Extract the (X, Y) coordinate from the center of the cell holding the provided text.  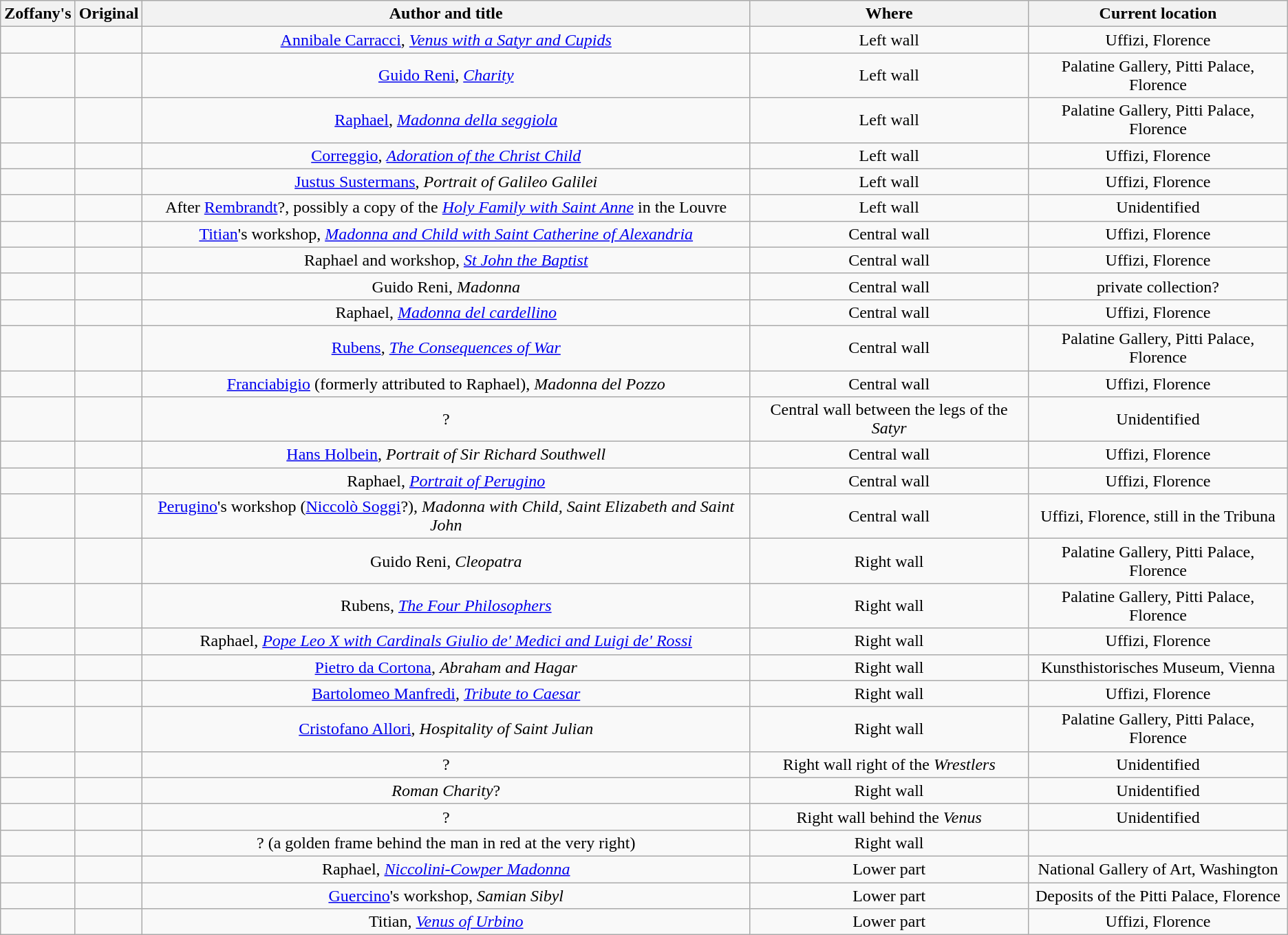
Guido Reni, Cleopatra (446, 561)
? (a golden frame behind the man in red at the very right) (446, 843)
Titian, Venus of Urbino (446, 922)
Perugino's workshop (Niccolò Soggi?), Madonna with Child, Saint Elizabeth and Saint John (446, 516)
Uffizi, Florence, still in the Tribuna (1158, 516)
Where (889, 14)
Guido Reni, Charity (446, 76)
Original (109, 14)
Right wall right of the Wrestlers (889, 764)
Annibale Carracci, Venus with a Satyr and Cupids (446, 40)
Titian's workshop, Madonna and Child with Saint Catherine of Alexandria (446, 234)
Guercino's workshop, Samian Sibyl (446, 895)
Raphael, Madonna della seggiola (446, 120)
Hans Holbein, Portrait of Sir Richard Southwell (446, 455)
After Rembrandt?, possibly a copy of the Holy Family with Saint Anne in the Louvre (446, 208)
Guido Reni, Madonna (446, 286)
Author and title (446, 14)
Roman Charity? (446, 791)
National Gallery of Art, Washington (1158, 869)
Rubens, The Consequences of War (446, 348)
Cristofano Allori, Hospitality of Saint Julian (446, 729)
Justus Sustermans, Portrait of Galileo Galilei (446, 182)
Kunsthistorisches Museum, Vienna (1158, 667)
Franciabigio (formerly attributed to Raphael), Madonna del Pozzo (446, 383)
private collection? (1158, 286)
Central wall between the legs of the Satyr (889, 420)
Pietro da Cortona, Abraham and Hagar (446, 667)
Raphael, Madonna del cardellino (446, 312)
Raphael and workshop, St John the Baptist (446, 260)
Raphael, Pope Leo X with Cardinals Giulio de' Medici and Luigi de' Rossi (446, 641)
Deposits of the Pitti Palace, Florence (1158, 895)
Correggio, Adoration of the Christ Child (446, 155)
Current location (1158, 14)
Raphael, Niccolini-Cowper Madonna (446, 869)
Right wall behind the Venus (889, 817)
Bartolomeo Manfredi, Tribute to Caesar (446, 694)
Zoffany's (38, 14)
Raphael, Portrait of Perugino (446, 481)
Rubens, The Four Philosophers (446, 605)
